Locate the cell with the specified text and output its (x, y) center coordinate. 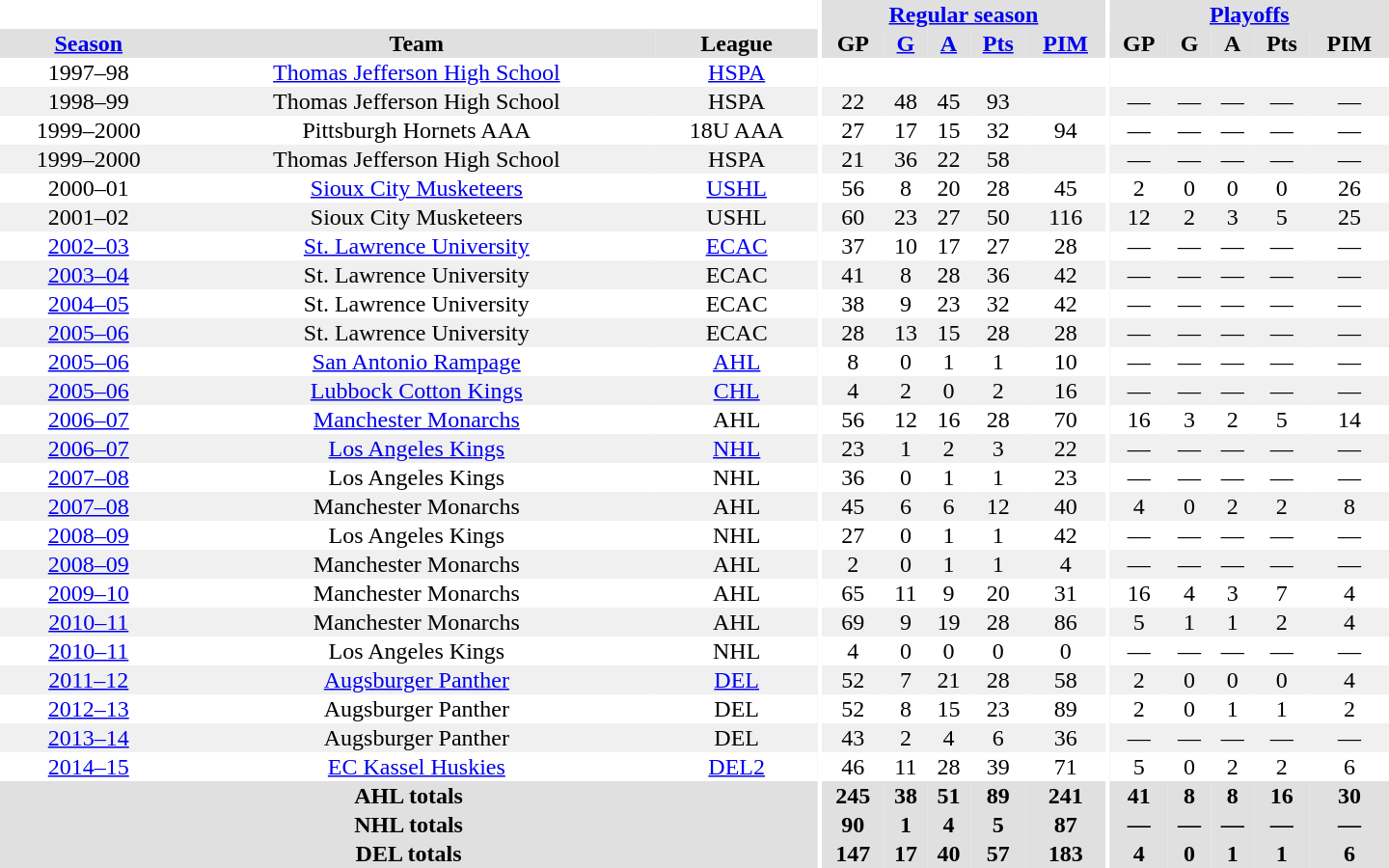
AHL totals (409, 796)
2001–02 (89, 217)
245 (853, 796)
71 (1066, 767)
DEL2 (737, 767)
43 (853, 738)
Season (89, 43)
70 (1066, 420)
NHL totals (409, 825)
2003–04 (89, 275)
93 (998, 101)
39 (998, 767)
San Antonio Rampage (417, 362)
25 (1349, 217)
65 (853, 593)
51 (949, 796)
League (737, 43)
1997–98 (89, 72)
69 (853, 622)
Lubbock Cotton Kings (417, 391)
2012–13 (89, 709)
60 (853, 217)
46 (853, 767)
2009–10 (89, 593)
Playoffs (1250, 14)
147 (853, 854)
13 (907, 333)
31 (1066, 593)
EC Kassel Huskies (417, 767)
2000–01 (89, 188)
2011–12 (89, 680)
90 (853, 825)
19 (949, 622)
94 (1066, 130)
183 (1066, 854)
50 (998, 217)
37 (853, 246)
CHL (737, 391)
87 (1066, 825)
14 (1349, 420)
2013–14 (89, 738)
57 (998, 854)
241 (1066, 796)
116 (1066, 217)
1998–99 (89, 101)
DEL totals (409, 854)
48 (907, 101)
2004–05 (89, 304)
2002–03 (89, 246)
Pittsburgh Hornets AAA (417, 130)
2014–15 (89, 767)
Team (417, 43)
Regular season (964, 14)
26 (1349, 188)
86 (1066, 622)
30 (1349, 796)
18U AAA (737, 130)
